Scan for the cell matching the given text and deliver its [x, y] coordinate at center. 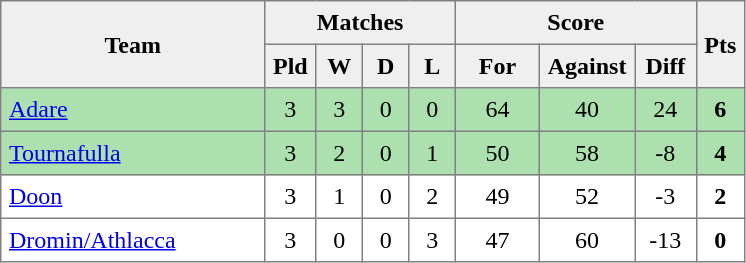
Adare [133, 110]
-8 [666, 153]
6 [720, 110]
Pts [720, 44]
64 [497, 110]
W [339, 66]
40 [586, 110]
52 [586, 197]
-13 [666, 240]
Dromin/Athlacca [133, 240]
Matches [360, 23]
24 [666, 110]
Diff [666, 66]
Score [576, 23]
Tournafulla [133, 153]
60 [586, 240]
58 [586, 153]
For [497, 66]
50 [497, 153]
D [385, 66]
47 [497, 240]
-3 [666, 197]
Doon [133, 197]
Team [133, 44]
L [432, 66]
Pld [290, 66]
49 [497, 197]
Against [586, 66]
4 [720, 153]
